For the text-containing cell, return its midpoint in [X, Y] coordinate format. 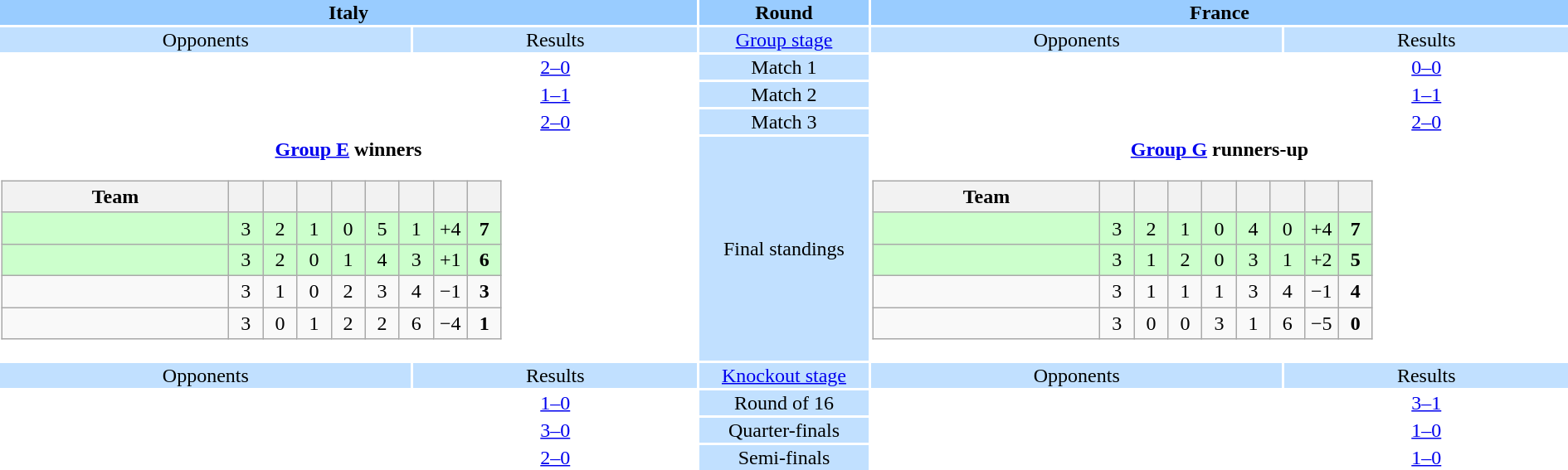
Knockout stage [784, 376]
Round [784, 12]
Group E winners Team 3 2 1 0 5 1 +4 7 3 2 0 1 4 3 +1 6 3 1 0 2 3 4 −1 3 3 0 1 2 2 6 −4 1 [348, 249]
Final standings [784, 249]
Quarter-finals [784, 430]
Group G runners-up Team 3 2 1 0 4 0 +4 7 3 1 2 0 3 1 +2 5 3 1 1 1 3 4 −1 4 3 0 0 3 1 6 −5 0 [1220, 249]
+1 [450, 259]
−5 [1321, 322]
Match 3 [784, 122]
3–1 [1427, 403]
+2 [1321, 259]
3–0 [556, 430]
Semi-finals [784, 458]
−4 [450, 322]
Match 2 [784, 94]
Match 1 [784, 67]
0–0 [1427, 67]
Italy [348, 12]
France [1220, 12]
Group stage [784, 40]
Round of 16 [784, 403]
